Return the [x, y] coordinate for the center point of the cell that contains the specified text.  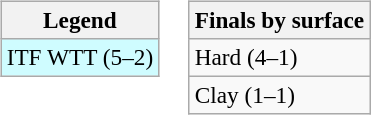
Clay (1–1) [279, 95]
Finals by surface [279, 20]
Legend [80, 20]
Hard (4–1) [279, 57]
ITF WTT (5–2) [80, 57]
